Provide the [X, Y] coordinate of the cell's center where the given text is located.  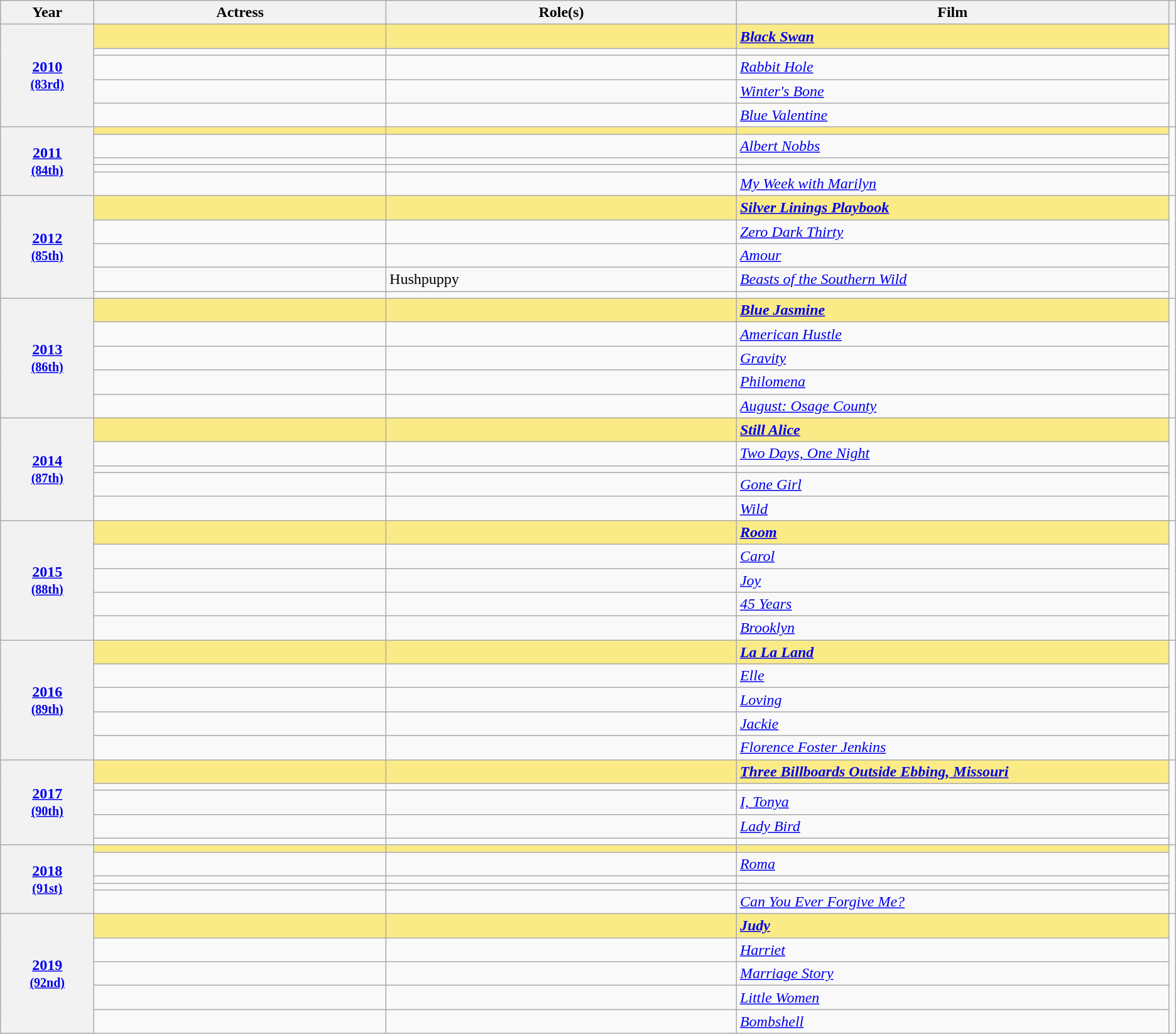
Two Days, One Night [952, 454]
Philomena [952, 382]
2012(85th) [48, 246]
Blue Valentine [952, 115]
2015(88th) [48, 580]
Blue Jasmine [952, 310]
Year [48, 13]
La La Land [952, 652]
Film [952, 13]
Roma [952, 864]
Beasts of the Southern Wild [952, 280]
Gone Girl [952, 484]
2013(86th) [48, 358]
Amour [952, 256]
Can You Ever Forgive Me? [952, 902]
2017(90th) [48, 802]
Jackie [952, 724]
2016(89th) [48, 700]
2011(84th) [48, 161]
Bombshell [952, 1021]
Actress [240, 13]
Three Billboards Outside Ebbing, Missouri [952, 771]
Role(s) [562, 13]
My Week with Marilyn [952, 183]
Harriet [952, 950]
Rabbit Hole [952, 67]
American Hustle [952, 334]
Winter's Bone [952, 91]
Brooklyn [952, 628]
Wild [952, 508]
Zero Dark Thirty [952, 232]
Joy [952, 580]
2014(87th) [48, 469]
Silver Linings Playbook [952, 207]
2010(83rd) [48, 75]
2018(91st) [48, 879]
Florence Foster Jenkins [952, 748]
Carol [952, 556]
I, Tonya [952, 802]
August: Osage County [952, 406]
Marriage Story [952, 974]
Gravity [952, 358]
Lady Bird [952, 826]
Still Alice [952, 430]
Hushpuppy [562, 280]
Black Swan [952, 36]
45 Years [952, 604]
Albert Nobbs [952, 146]
Room [952, 532]
Elle [952, 676]
Judy [952, 926]
2019(92nd) [48, 974]
Little Women [952, 998]
Loving [952, 700]
